Extract the [x, y] coordinate from the center of the cell holding the provided text.  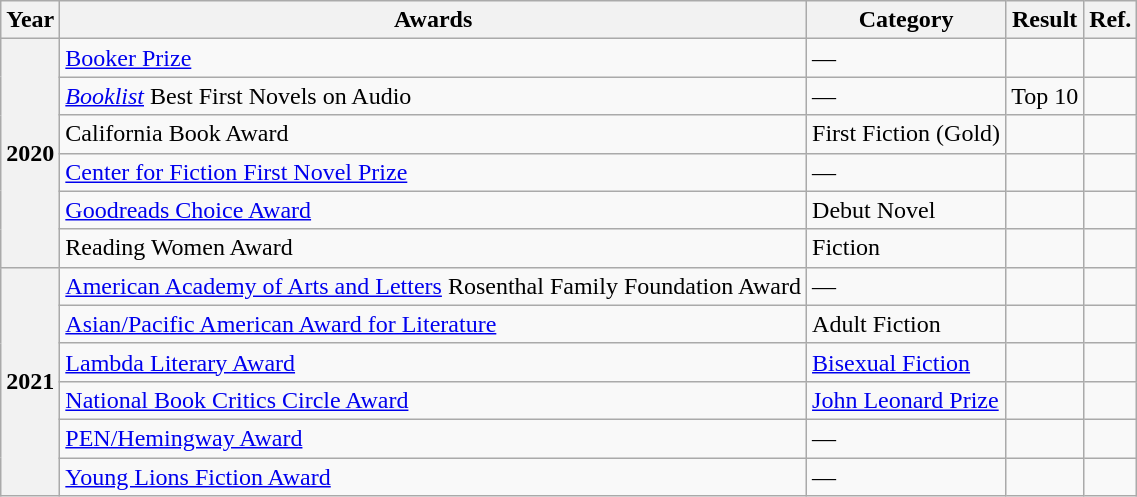
Asian/Pacific American Award for Literature [434, 324]
Top 10 [1045, 96]
2021 [30, 381]
PEN/Hemingway Award [434, 438]
American Academy of Arts and Letters Rosenthal Family Foundation Award [434, 286]
National Book Critics Circle Award [434, 400]
Booker Prize [434, 58]
Booklist Best First Novels on Audio [434, 96]
Goodreads Choice Award [434, 210]
Year [30, 20]
Debut Novel [906, 210]
Category [906, 20]
2020 [30, 153]
Center for Fiction First Novel Prize [434, 172]
Lambda Literary Award [434, 362]
California Book Award [434, 134]
Ref. [1110, 20]
First Fiction (Gold) [906, 134]
John Leonard Prize [906, 400]
Bisexual Fiction [906, 362]
Result [1045, 20]
Reading Women Award [434, 248]
Young Lions Fiction Award [434, 477]
Awards [434, 20]
Fiction [906, 248]
Adult Fiction [906, 324]
